Output the [X, Y] coordinate of the center of the cell containing the given text.  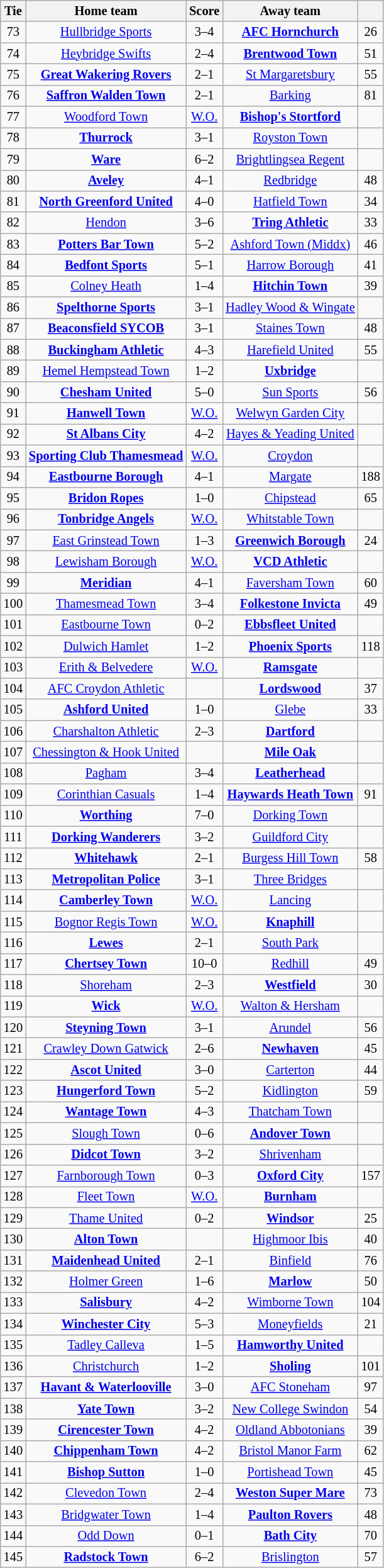
Hendon [106, 223]
Clevedon Town [106, 1493]
77 [13, 117]
Slough Town [106, 1133]
Weston Super Mare [290, 1493]
Lewisham Borough [106, 561]
Woodford Town [106, 117]
Staines Town [290, 328]
Harrow Borough [290, 265]
Christchurch [106, 1366]
Farnborough Town [106, 1175]
123 [13, 1091]
Eastbourne Town [106, 625]
24 [371, 540]
115 [13, 922]
133 [13, 1302]
Charshalton Athletic [106, 731]
82 [13, 223]
143 [13, 1515]
Wimborne Town [290, 1302]
East Grinstead Town [106, 540]
Ashford Town (Middx) [290, 244]
St Albans City [106, 434]
144 [13, 1536]
102 [13, 646]
121 [13, 1049]
Great Wakering Rovers [106, 74]
Radstock Town [106, 1557]
Whitstable Town [290, 519]
Metropolitan Police [106, 879]
Worthing [106, 815]
Highmoor Ibis [290, 1239]
57 [371, 1557]
Didcot Town [106, 1155]
New College Swindon [290, 1409]
25 [371, 1218]
Burnham [290, 1197]
Bishop's Stortford [290, 117]
1–6 [204, 1282]
Lordswood [290, 688]
54 [371, 1409]
138 [13, 1409]
142 [13, 1493]
Potters Bar Town [106, 244]
Chesham United [106, 392]
40 [371, 1239]
Barking [290, 96]
Greenwich Borough [290, 540]
Bridgwater Town [106, 1515]
108 [13, 773]
Holmer Green [106, 1282]
80 [13, 181]
Winchester City [106, 1324]
110 [13, 815]
Brislington [290, 1557]
Marlow [290, 1282]
Folkestone Invicta [290, 604]
4–0 [204, 201]
Lancing [290, 900]
Wick [106, 1006]
Alton Town [106, 1239]
86 [13, 308]
Croydon [290, 456]
Bath City [290, 1536]
122 [13, 1070]
85 [13, 286]
Shoreham [106, 985]
Spelthorne Sports [106, 308]
Chertsey Town [106, 964]
Hemel Hempstead Town [106, 371]
1–5 [204, 1345]
120 [13, 1028]
109 [13, 795]
Chessington & Hook United [106, 752]
90 [13, 392]
105 [13, 710]
130 [13, 1239]
145 [13, 1557]
Walton & Hersham [290, 1006]
136 [13, 1366]
79 [13, 159]
89 [13, 371]
Eastbourne Borough [106, 477]
62 [371, 1451]
58 [371, 858]
Beaconsfield SYCOB [106, 328]
Kidlington [290, 1091]
94 [13, 477]
Brightlingsea Regent [290, 159]
VCD Athletic [290, 561]
Harefield United [290, 350]
Binfield [290, 1260]
111 [13, 837]
188 [371, 477]
127 [13, 1175]
Ascot United [106, 1070]
112 [13, 858]
128 [13, 1197]
93 [13, 456]
87 [13, 328]
10–0 [204, 964]
5–1 [204, 265]
60 [371, 583]
107 [13, 752]
132 [13, 1282]
South Park [290, 943]
Tadley Calleva [106, 1345]
Salisbury [106, 1302]
AFC Croydon Athletic [106, 688]
Fleet Town [106, 1197]
99 [13, 583]
1–3 [204, 540]
106 [13, 731]
Westfield [290, 985]
Hayes & Yeading United [290, 434]
Cirencester Town [106, 1430]
0–1 [204, 1536]
Bognor Regis Town [106, 922]
124 [13, 1112]
50 [371, 1282]
Sun Sports [290, 392]
65 [371, 498]
Dartford [290, 731]
Lewes [106, 943]
Glebe [290, 710]
117 [13, 964]
84 [13, 265]
Carterton [290, 1070]
92 [13, 434]
126 [13, 1155]
Hanwell Town [106, 413]
Ebbsfleet United [290, 625]
North Greenford United [106, 201]
157 [371, 1175]
7–0 [204, 815]
Corinthian Casuals [106, 795]
119 [13, 1006]
Ramsgate [290, 668]
137 [13, 1387]
Buckingham Athletic [106, 350]
Home team [106, 11]
Thamesmead Town [106, 604]
139 [13, 1430]
Camberley Town [106, 900]
Dorking Town [290, 815]
78 [13, 138]
Meridian [106, 583]
5–0 [204, 392]
134 [13, 1324]
Erith & Belvedere [106, 668]
Heybridge Swifts [106, 53]
AFC Hornchurch [290, 32]
21 [371, 1324]
3–6 [204, 223]
Colney Heath [106, 286]
100 [13, 604]
Windsor [290, 1218]
2–6 [204, 1049]
116 [13, 943]
44 [371, 1070]
Sporting Club Thamesmead [106, 456]
114 [13, 900]
Brentwood Town [290, 53]
37 [371, 688]
0–3 [204, 1175]
30 [371, 985]
Paulton Rovers [290, 1515]
103 [13, 668]
Uxbridge [290, 371]
125 [13, 1133]
Bridon Ropes [106, 498]
Sholing [290, 1366]
Knaphill [290, 922]
Crawley Down Gatwick [106, 1049]
Bishop Sutton [106, 1472]
Odd Down [106, 1536]
Redbridge [290, 181]
135 [13, 1345]
96 [13, 519]
Tonbridge Angels [106, 519]
Oldland Abbotonians [290, 1430]
Hatfield Town [290, 201]
95 [13, 498]
Bristol Manor Farm [290, 1451]
Hamworthy United [290, 1345]
Leatherhead [290, 773]
Margate [290, 477]
Dulwich Hamlet [106, 646]
46 [371, 244]
70 [371, 1536]
Wantage Town [106, 1112]
Three Bridges [290, 879]
Newhaven [290, 1049]
Burgess Hill Town [290, 858]
Bedfont Sports [106, 265]
Tie [13, 11]
Guildford City [290, 837]
Royston Town [290, 138]
Hadley Wood & Wingate [290, 308]
Score [204, 11]
Ashford United [106, 710]
Yate Town [106, 1409]
Dorking Wanderers [106, 837]
Phoenix Sports [290, 646]
140 [13, 1451]
129 [13, 1218]
98 [13, 561]
Thame United [106, 1218]
Chippenham Town [106, 1451]
113 [13, 879]
Pagham [106, 773]
Maidenhead United [106, 1260]
Havant & Waterlooville [106, 1387]
74 [13, 53]
59 [371, 1091]
Hitchin Town [290, 286]
0–6 [204, 1133]
Welwyn Garden City [290, 413]
Away team [290, 11]
Thurrock [106, 138]
Moneyfields [290, 1324]
Hungerford Town [106, 1091]
Aveley [106, 181]
51 [371, 53]
St Margaretsbury [290, 74]
Saffron Walden Town [106, 96]
Faversham Town [290, 583]
75 [13, 74]
Haywards Heath Town [290, 795]
Oxford City [290, 1175]
Hullbridge Sports [106, 32]
131 [13, 1260]
Thatcham Town [290, 1112]
Steyning Town [106, 1028]
26 [371, 32]
Mile Oak [290, 752]
88 [13, 350]
34 [371, 201]
83 [13, 244]
Tring Athletic [290, 223]
Chipstead [290, 498]
Redhill [290, 964]
5–3 [204, 1324]
41 [371, 265]
Whitehawk [106, 858]
141 [13, 1472]
Arundel [290, 1028]
Andover Town [290, 1133]
AFC Stoneham [290, 1387]
Shrivenham [290, 1155]
Ware [106, 159]
Portishead Town [290, 1472]
